Identify which cell holds the provided text, then report its [X, Y] central coordinate. 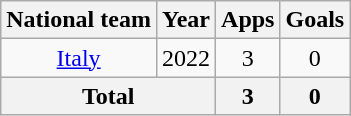
Goals [315, 20]
Year [186, 20]
Total [108, 96]
2022 [186, 58]
Italy [79, 58]
Apps [248, 20]
National team [79, 20]
